Provide the [x, y] coordinate of the cell's center where the given text is located.  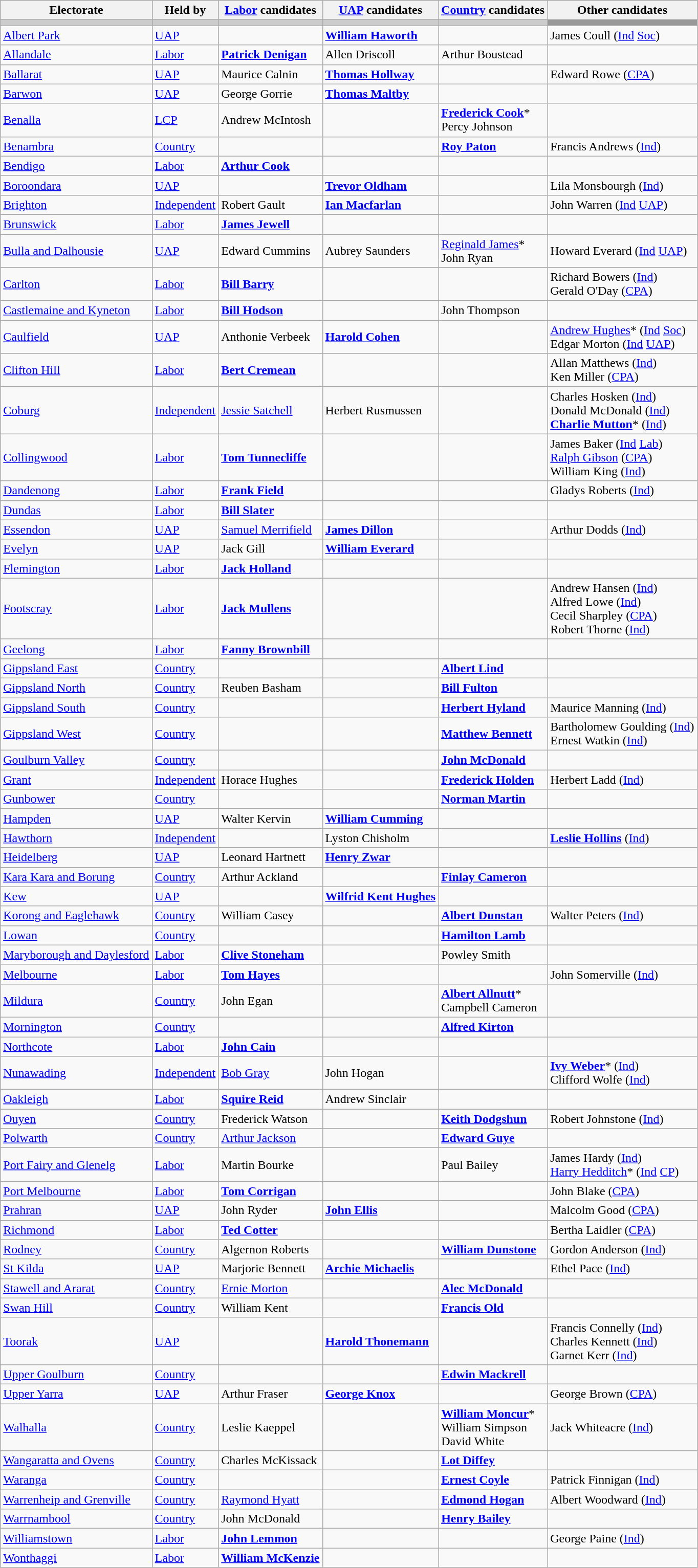
Bob Gray [270, 1073]
Barwon [76, 94]
Robert Johnstone (Ind) [622, 1119]
Herbert Hyland [493, 708]
Country candidates [493, 10]
Ballarat [76, 74]
Tom Hayes [270, 974]
Bendigo [76, 166]
Walter Kervin [270, 819]
Lowan [76, 935]
Henry Bailey [493, 1519]
Fanny Brownbill [270, 649]
Reginald James* John Ryan [493, 251]
Warrnambool [76, 1519]
Melbourne [76, 974]
Albert Lind [493, 668]
Albert Allnutt* Campbell Cameron [493, 1001]
George Knox [381, 1394]
Lot Diffey [493, 1461]
Albert Dunstan [493, 916]
Andrew Hansen (Ind) Alfred Lowe (Ind) Cecil Sharpley (CPA) Robert Thorne (Ind) [622, 609]
Brighton [76, 205]
Anthonie Verbeek [270, 337]
Wonthaggi [76, 1558]
Malcolm Good (CPA) [622, 1210]
Kara Kara and Borung [76, 877]
Warrenheip and Grenville [76, 1499]
Harold Thonemann [381, 1341]
Harold Cohen [381, 337]
Clifton Hill [76, 370]
Gippsland East [76, 668]
Martin Bourke [270, 1164]
Northcote [76, 1046]
UAP candidates [381, 10]
LCP [185, 120]
Walhalla [76, 1427]
Gunbower [76, 799]
Frank Field [270, 491]
Wilfrid Kent Hughes [381, 896]
Edmond Hogan [493, 1499]
William Moncur* William Simpson David White [493, 1427]
Edward Cummins [270, 251]
Leslie Hollins (Ind) [622, 838]
Grant [76, 780]
Andrew Hughes* (Ind Soc) Edgar Morton (Ind UAP) [622, 337]
Arthur Fraser [270, 1394]
Bill Hodson [270, 311]
George Gorrie [270, 94]
Francis Andrews (Ind) [622, 146]
Andrew Sinclair [381, 1099]
Walter Peters (Ind) [622, 916]
Hawthorn [76, 838]
Squire Reid [270, 1099]
Gladys Roberts (Ind) [622, 491]
Collingwood [76, 457]
Jack Whiteacre (Ind) [622, 1427]
Benalla [76, 120]
John Egan [270, 1001]
Dundas [76, 510]
Electorate [76, 10]
Tom Corrigan [270, 1191]
Footscray [76, 609]
Ted Cotter [270, 1230]
Henry Zwar [381, 857]
Held by [185, 10]
Prahran [76, 1210]
Ivy Weber* (Ind) Clifford Wolfe (Ind) [622, 1073]
Charles Hosken (Ind) Donald McDonald (Ind) Charlie Mutton* (Ind) [622, 410]
Wangaratta and Ovens [76, 1461]
Bert Cremean [270, 370]
Richmond [76, 1230]
Geelong [76, 649]
St Kilda [76, 1269]
Reuben Basham [270, 688]
Archie Michaelis [381, 1269]
Allandale [76, 55]
Robert Gault [270, 205]
Gippsland West [76, 734]
Tom Tunnecliffe [270, 457]
Stawell and Ararat [76, 1288]
Bertha Laidler (CPA) [622, 1230]
Ernest Coyle [493, 1480]
Carlton [76, 284]
Castlemaine and Kyneton [76, 311]
Norman Martin [493, 799]
Herbert Ladd (Ind) [622, 780]
Edwin Mackrell [493, 1374]
George Paine (Ind) [622, 1538]
Horace Hughes [270, 780]
Ian Macfarlan [381, 205]
Mildura [76, 1001]
Port Melbourne [76, 1191]
John Blake (CPA) [622, 1191]
Other candidates [622, 10]
William Haworth [381, 35]
Roy Paton [493, 146]
Polwarth [76, 1138]
Arthur Dodds (Ind) [622, 529]
Matthew Bennett [493, 734]
Patrick Denigan [270, 55]
Coburg [76, 410]
Oakleigh [76, 1099]
James Coull (Ind Soc) [622, 35]
John Lemmon [270, 1538]
Williamstown [76, 1538]
William McKenzie [270, 1558]
Andrew McIntosh [270, 120]
Arthur Jackson [270, 1138]
James Baker (Ind Lab) Ralph Gibson (CPA) William King (Ind) [622, 457]
Boroondara [76, 185]
Finlay Cameron [493, 877]
Hamilton Lamb [493, 935]
George Brown (CPA) [622, 1394]
Leonard Hartnett [270, 857]
William Everard [381, 549]
Swan Hill [76, 1308]
William Kent [270, 1308]
Maurice Calnin [270, 74]
Leslie Kaeppel [270, 1427]
John Somerville (Ind) [622, 974]
Upper Goulburn [76, 1374]
Edward Rowe (CPA) [622, 74]
Maurice Manning (Ind) [622, 708]
Gordon Anderson (Ind) [622, 1249]
Albert Woodward (Ind) [622, 1499]
Nunawading [76, 1073]
Herbert Rusmussen [381, 410]
Jack Gill [270, 549]
Frederick Holden [493, 780]
Alec McDonald [493, 1288]
Edward Guye [493, 1138]
Marjorie Bennett [270, 1269]
Mornington [76, 1027]
Rodney [76, 1249]
Lila Monsbourgh (Ind) [622, 185]
John Ellis [381, 1210]
Arthur Boustead [493, 55]
Aubrey Saunders [381, 251]
Caulfield [76, 337]
Korong and Eaglehawk [76, 916]
Bill Fulton [493, 688]
Bill Slater [270, 510]
Benambra [76, 146]
Evelyn [76, 549]
Port Fairy and Glenelg [76, 1164]
William Cumming [381, 819]
Brunswick [76, 224]
John Thompson [493, 311]
Dandenong [76, 491]
Essendon [76, 529]
James Dillon [381, 529]
Upper Yarra [76, 1394]
Raymond Hyatt [270, 1499]
Ouyen [76, 1119]
Allen Driscoll [381, 55]
John Hogan [381, 1073]
Jack Mullens [270, 609]
Patrick Finnigan (Ind) [622, 1480]
Gippsland North [76, 688]
John Ryder [270, 1210]
Powley Smith [493, 955]
James Hardy (Ind) Harry Hedditch* (Ind CP) [622, 1164]
Thomas Hollway [381, 74]
Richard Bowers (Ind) Gerald O'Day (CPA) [622, 284]
Keith Dodgshun [493, 1119]
Lyston Chisholm [381, 838]
Albert Park [76, 35]
Flemington [76, 568]
Trevor Oldham [381, 185]
Bartholomew Goulding (Ind) Ernest Watkin (Ind) [622, 734]
John Cain [270, 1046]
Toorak [76, 1341]
Ethel Pace (Ind) [622, 1269]
Thomas Maltby [381, 94]
Arthur Ackland [270, 877]
Charles McKissack [270, 1461]
Clive Stoneham [270, 955]
Goulburn Valley [76, 760]
John Warren (Ind UAP) [622, 205]
Samuel Merrifield [270, 529]
Heidelberg [76, 857]
Maryborough and Daylesford [76, 955]
Frederick Cook* Percy Johnson [493, 120]
Algernon Roberts [270, 1249]
Howard Everard (Ind UAP) [622, 251]
Jessie Satchell [270, 410]
Francis Connelly (Ind) Charles Kennett (Ind) Garnet Kerr (Ind) [622, 1341]
Kew [76, 896]
Allan Matthews (Ind) Ken Miller (CPA) [622, 370]
Francis Old [493, 1308]
Jack Holland [270, 568]
Alfred Kirton [493, 1027]
Ernie Morton [270, 1288]
Paul Bailey [493, 1164]
William Dunstone [493, 1249]
James Jewell [270, 224]
Gippsland South [76, 708]
Bill Barry [270, 284]
Labor candidates [270, 10]
Frederick Watson [270, 1119]
Waranga [76, 1480]
Arthur Cook [270, 166]
William Casey [270, 916]
Hampden [76, 819]
Bulla and Dalhousie [76, 251]
